Extract the (x, y) coordinate from the center of the cell holding the provided text.  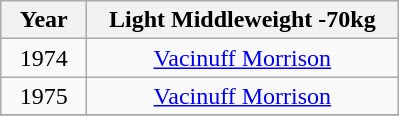
Light Middleweight -70kg (242, 20)
Year (44, 20)
1975 (44, 96)
1974 (44, 58)
